Identify which cell holds the provided text, then report its [x, y] central coordinate. 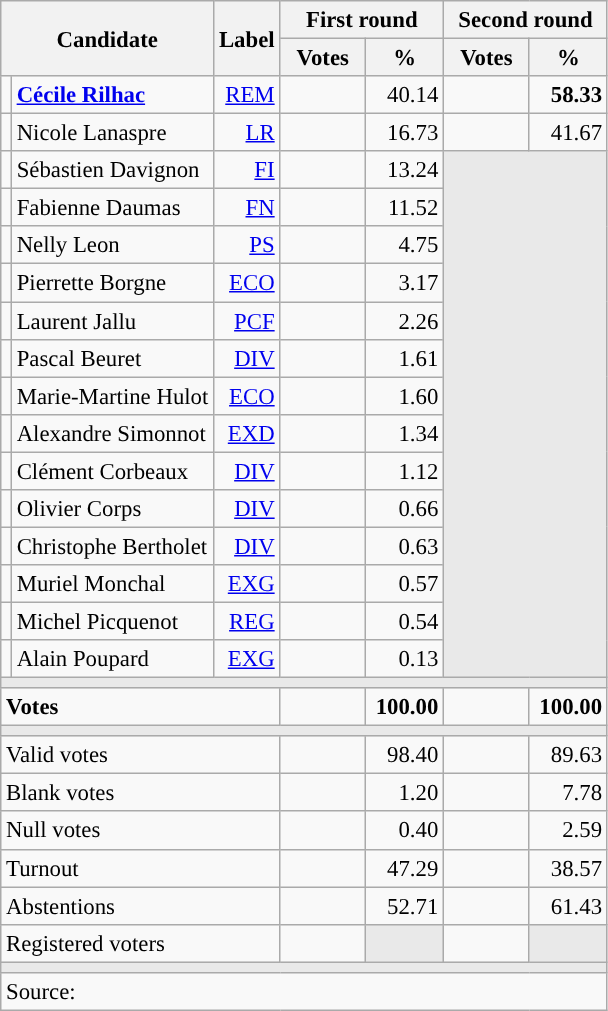
0.54 [405, 621]
Null votes [140, 831]
52.71 [405, 906]
1.61 [405, 358]
EXD [247, 433]
1.60 [405, 396]
1.20 [405, 793]
0.57 [405, 584]
Marie-Martine Hulot [112, 396]
11.52 [405, 208]
1.12 [405, 471]
Candidate [108, 38]
REG [247, 621]
Nelly Leon [112, 245]
16.73 [405, 133]
Abstentions [140, 906]
REM [247, 95]
Registered voters [140, 943]
3.17 [405, 283]
Laurent Jallu [112, 321]
LR [247, 133]
2.26 [405, 321]
First round [362, 20]
Source: [304, 992]
2.59 [568, 831]
47.29 [405, 868]
Turnout [140, 868]
Sébastien Davignon [112, 170]
1.34 [405, 433]
Muriel Monchal [112, 584]
Second round [526, 20]
7.78 [568, 793]
98.40 [405, 755]
PCF [247, 321]
41.67 [568, 133]
Blank votes [140, 793]
13.24 [405, 170]
0.40 [405, 831]
61.43 [568, 906]
Olivier Corps [112, 509]
0.63 [405, 546]
Valid votes [140, 755]
Label [247, 38]
Nicole Lanaspre [112, 133]
FI [247, 170]
40.14 [405, 95]
Alain Poupard [112, 659]
Pierrette Borgne [112, 283]
Fabienne Daumas [112, 208]
38.57 [568, 868]
0.66 [405, 509]
Pascal Beuret [112, 358]
4.75 [405, 245]
0.13 [405, 659]
89.63 [568, 755]
Alexandre Simonnot [112, 433]
Christophe Bertholet [112, 546]
FN [247, 208]
58.33 [568, 95]
Cécile Rilhac [112, 95]
PS [247, 245]
Clément Corbeaux [112, 471]
Michel Picquenot [112, 621]
